Return (X, Y) of the center of cell containing provided text 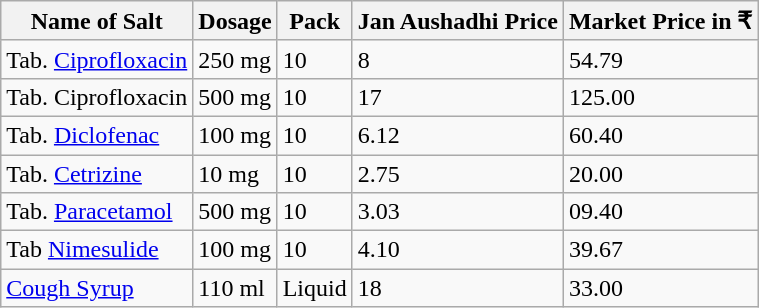
18 (458, 288)
54.79 (660, 59)
17 (458, 97)
Tab Nimesulide (97, 250)
Name of Salt (97, 21)
33.00 (660, 288)
39.67 (660, 250)
8 (458, 59)
6.12 (458, 135)
Cough Syrup (97, 288)
20.00 (660, 173)
Jan Aushadhi Price (458, 21)
3.03 (458, 212)
2.75 (458, 173)
Tab. Paracetamol (97, 212)
10 mg (235, 173)
Dosage (235, 21)
Pack (314, 21)
Tab. Cetrizine (97, 173)
110 ml (235, 288)
Tab. Diclofenac (97, 135)
250 mg (235, 59)
Liquid (314, 288)
09.40 (660, 212)
4.10 (458, 250)
125.00 (660, 97)
60.40 (660, 135)
Market Price in ₹ (660, 21)
